Determine the (x, y) coordinate at the center of the cell enclosing the given text.  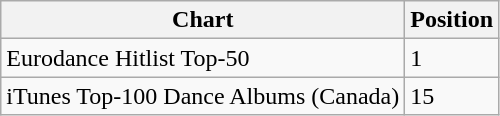
Chart (203, 20)
Eurodance Hitlist Top-50 (203, 58)
Position (452, 20)
1 (452, 58)
15 (452, 96)
iTunes Top-100 Dance Albums (Canada) (203, 96)
